Capture the cell that displays the provided text and extract its (X, Y) central coordinate. 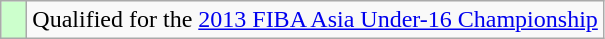
Qualified for the 2013 FIBA Asia Under-16 Championship (316, 20)
